Scan for the cell matching the given text and deliver its (X, Y) coordinate at center. 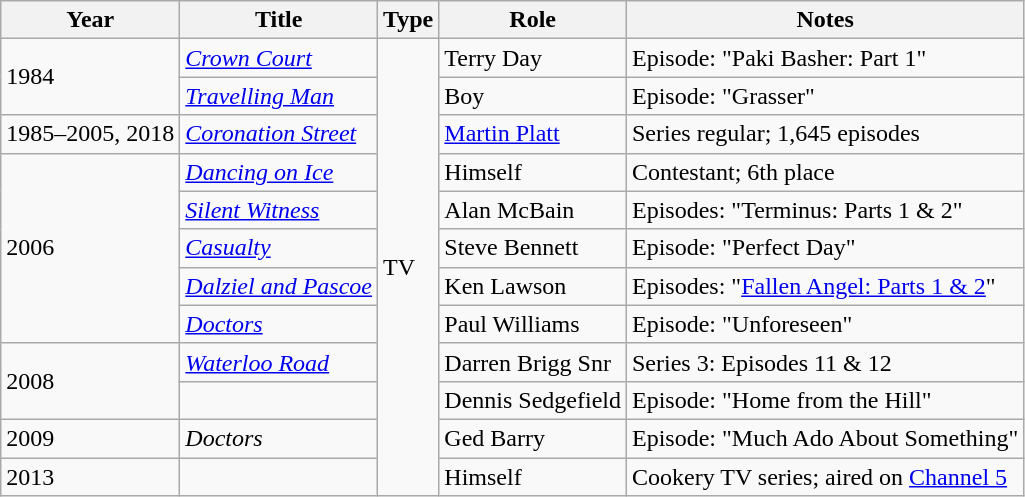
Terry Day (533, 58)
Coronation Street (279, 134)
Dennis Sedgefield (533, 400)
Crown Court (279, 58)
1985–2005, 2018 (90, 134)
Series regular; 1,645 episodes (824, 134)
Episode: "Much Ado About Something" (824, 438)
Ken Lawson (533, 286)
Dancing on Ice (279, 172)
Boy (533, 96)
Role (533, 20)
Casualty (279, 248)
Episode: "Paki Basher: Part 1" (824, 58)
Series 3: Episodes 11 & 12 (824, 362)
2006 (90, 248)
Episode: "Perfect Day" (824, 248)
Waterloo Road (279, 362)
Episode: "Grasser" (824, 96)
Travelling Man (279, 96)
Darren Brigg Snr (533, 362)
2009 (90, 438)
Year (90, 20)
Ged Barry (533, 438)
Episodes: "Terminus: Parts 1 & 2" (824, 210)
2008 (90, 381)
Alan McBain (533, 210)
Notes (824, 20)
Steve Bennett (533, 248)
1984 (90, 77)
TV (408, 268)
Episode: "Home from the Hill" (824, 400)
Episode: "Unforeseen" (824, 324)
2013 (90, 477)
Martin Platt (533, 134)
Type (408, 20)
Cookery TV series; aired on Channel 5 (824, 477)
Dalziel and Pascoe (279, 286)
Silent Witness (279, 210)
Paul Williams (533, 324)
Title (279, 20)
Episodes: "Fallen Angel: Parts 1 & 2" (824, 286)
Contestant; 6th place (824, 172)
